Find where the given text appears and provide that cell's center as [X, Y] coordinate. 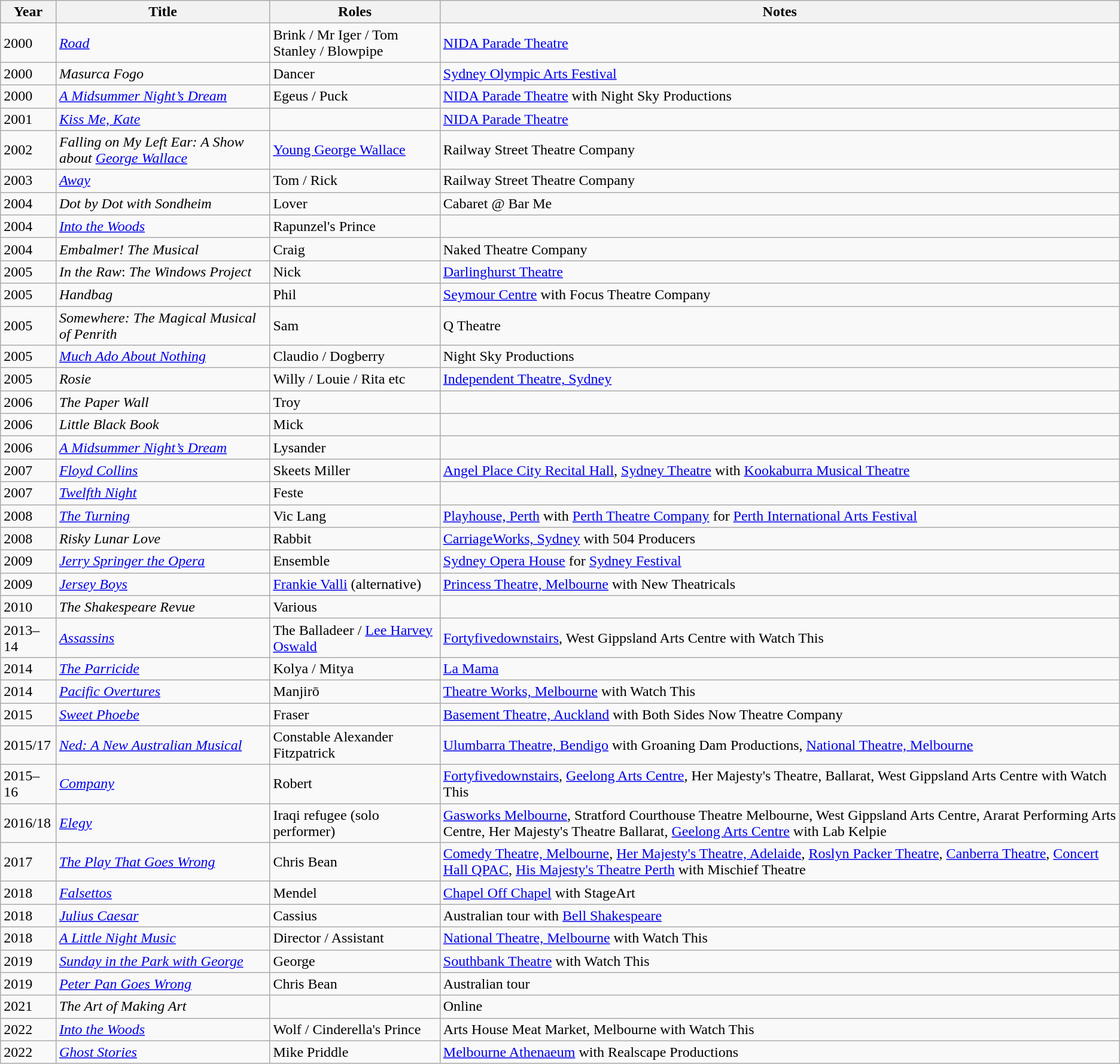
Rabbit [355, 539]
The Turning [163, 516]
Phil [355, 294]
National Theatre, Melbourne with Watch This [780, 938]
Wolf / Cinderella's Prince [355, 1029]
Handbag [163, 294]
Ned: A New Australian Musical [163, 746]
NIDA Parade Theatre with Night Sky Productions [780, 96]
Basement Theatre, Auckland with Both Sides Now Theatre Company [780, 714]
Chapel Off Chapel with StageArt [780, 893]
Mendel [355, 893]
Southbank Theatre with Watch This [780, 961]
Director / Assistant [355, 938]
2015 [29, 714]
Ulumbarra Theatre, Bendigo with Groaning Dam Productions, National Theatre, Melbourne [780, 746]
Risky Lunar Love [163, 539]
Falsettos [163, 893]
Manjirō [355, 691]
Falling on My Left Ear: A Show about George Wallace [163, 150]
The Balladeer / Lee Harvey Oswald [355, 638]
Sweet Phoebe [163, 714]
Darlinghurst Theatre [780, 272]
Cabaret @ Bar Me [780, 203]
Angel Place City Recital Hall, Sydney Theatre with Kookaburra Musical Theatre [780, 470]
Vic Lang [355, 516]
Mike Priddle [355, 1052]
Fortyfivedownstairs, Geelong Arts Centre, Her Majesty's Theatre, Ballarat, West Gippsland Arts Centre with Watch This [780, 784]
Somewhere: The Magical Musical of Penrith [163, 326]
Melbourne Athenaeum with Realscape Productions [780, 1052]
The Art of Making Art [163, 1007]
2015–16 [29, 784]
The Play That Goes Wrong [163, 862]
Elegy [163, 823]
Cassius [355, 916]
Jersey Boys [163, 584]
Year [29, 12]
Troy [355, 402]
Rapunzel's Prince [355, 226]
2021 [29, 1007]
Willy / Louie / Rita etc [355, 379]
Little Black Book [163, 425]
2013–14 [29, 638]
Pacific Overtures [163, 691]
Sunday in the Park with George [163, 961]
Peter Pan Goes Wrong [163, 984]
Iraqi refugee (solo performer) [355, 823]
Princess Theatre, Melbourne with New Theatricals [780, 584]
Twelfth Night [163, 493]
Kiss Me, Kate [163, 119]
Fortyfivedownstairs, West Gippsland Arts Centre with Watch This [780, 638]
Road [163, 43]
Nick [355, 272]
Masurca Fogo [163, 74]
2002 [29, 150]
Away [163, 181]
Ensemble [355, 561]
Assassins [163, 638]
Much Ado About Nothing [163, 357]
Frankie Valli (alternative) [355, 584]
Dancer [355, 74]
Australian tour with Bell Shakespeare [780, 916]
2015/17 [29, 746]
Independent Theatre, Sydney [780, 379]
Lover [355, 203]
Q Theatre [780, 326]
Online [780, 1007]
George [355, 961]
Embalmer! The Musical [163, 249]
Claudio / Dogberry [355, 357]
Fraser [355, 714]
The Shakespeare Revue [163, 607]
Theatre Works, Melbourne with Watch This [780, 691]
Rosie [163, 379]
2010 [29, 607]
2003 [29, 181]
In the Raw: The Windows Project [163, 272]
Skeets Miller [355, 470]
Playhouse, Perth with Perth Theatre Company for Perth International Arts Festival [780, 516]
Title [163, 12]
The Parricide [163, 668]
2001 [29, 119]
Roles [355, 12]
Julius Caesar [163, 916]
Kolya / Mitya [355, 668]
Young George Wallace [355, 150]
2016/18 [29, 823]
A Little Night Music [163, 938]
Lysander [355, 448]
Robert [355, 784]
Floyd Collins [163, 470]
Seymour Centre with Focus Theatre Company [780, 294]
Dot by Dot with Sondheim [163, 203]
Mick [355, 425]
Notes [780, 12]
Naked Theatre Company [780, 249]
The Paper Wall [163, 402]
Jerry Springer the Opera [163, 561]
Sam [355, 326]
Various [355, 607]
Brink / Mr Iger / Tom Stanley / Blowpipe [355, 43]
2017 [29, 862]
Constable Alexander Fitzpatrick [355, 746]
Feste [355, 493]
La Mama [780, 668]
Sydney Opera House for Sydney Festival [780, 561]
Company [163, 784]
Australian tour [780, 984]
Night Sky Productions [780, 357]
Craig [355, 249]
Tom / Rick [355, 181]
Arts House Meat Market, Melbourne with Watch This [780, 1029]
Egeus / Puck [355, 96]
CarriageWorks, Sydney with 504 Producers [780, 539]
Ghost Stories [163, 1052]
Sydney Olympic Arts Festival [780, 74]
